Search for the cell housing the specified text and yield its [X, Y] center coordinate. 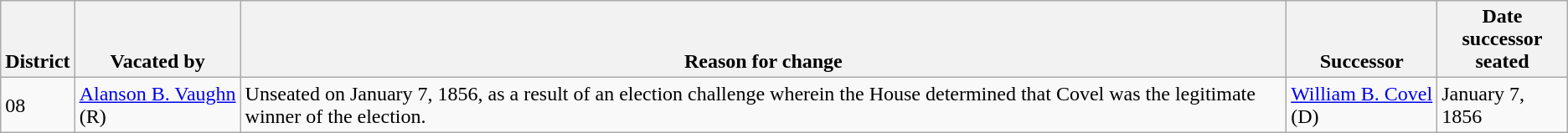
District [38, 39]
Unseated on January 7, 1856, as a result of an election challenge wherein the House determined that Covel was the legitimate winner of the election. [764, 105]
Date successorseated [1503, 39]
Successor [1362, 39]
William B. Covel(D) [1362, 105]
January 7, 1856 [1503, 105]
Reason for change [764, 39]
08 [38, 105]
Vacated by [157, 39]
Alanson B. Vaughn(R) [157, 105]
